Scan for the cell matching the given text and deliver its (x, y) coordinate at center. 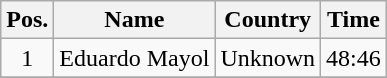
Pos. (28, 20)
48:46 (354, 58)
Unknown (268, 58)
1 (28, 58)
Time (354, 20)
Name (134, 20)
Eduardo Mayol (134, 58)
Country (268, 20)
